Pinpoint the cell where the given text exists, returning its (x, y) midpoint coordinate. 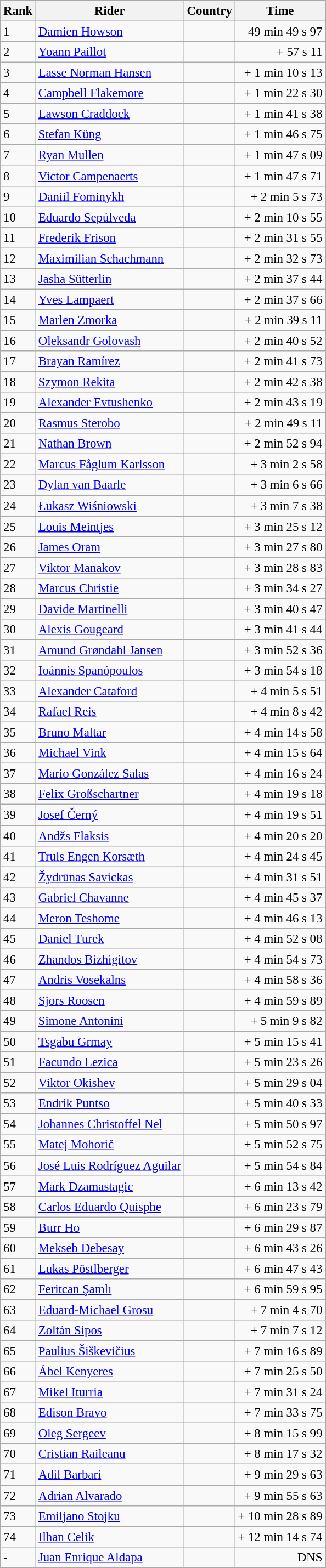
José Luis Rodríguez Aguilar (110, 1165)
48 (18, 1000)
58 (18, 1207)
+ 3 min 6 s 66 (280, 485)
+ 4 min 45 s 37 (280, 897)
Louis Meintjes (110, 527)
+ 5 min 15 s 41 (280, 1042)
Andris Vosekalns (110, 980)
Truls Engen Korsæth (110, 856)
30 (18, 630)
Yves Lampaert (110, 299)
Viktor Okishev (110, 1083)
+ 4 min 59 s 89 (280, 1000)
+ 4 min 24 s 45 (280, 856)
+ 1 min 47 s 09 (280, 155)
64 (18, 1331)
Sjors Roosen (110, 1000)
+ 5 min 52 s 75 (280, 1145)
Time (280, 11)
+ 57 s 11 (280, 52)
Jasha Sütterlin (110, 279)
+ 4 min 20 s 20 (280, 836)
18 (18, 382)
52 (18, 1083)
Eduard-Michael Grosu (110, 1310)
+ 8 min 15 s 99 (280, 1434)
+ 3 min 40 s 47 (280, 609)
61 (18, 1269)
73 (18, 1516)
+ 4 min 19 s 51 (280, 815)
66 (18, 1372)
+ 6 min 47 s 43 (280, 1269)
Zoltán Sipos (110, 1331)
Adil Barbari (110, 1475)
19 (18, 403)
+ 2 min 32 s 73 (280, 258)
29 (18, 609)
Ilhan Celik (110, 1537)
+ 9 min 29 s 63 (280, 1475)
Łukasz Wiśniowski (110, 506)
+ 6 min 59 s 95 (280, 1289)
Country (210, 11)
+ 4 min 46 s 13 (280, 918)
68 (18, 1413)
Rafael Reis (110, 712)
43 (18, 897)
+ 2 min 5 s 73 (280, 196)
+ 2 min 37 s 66 (280, 299)
Endrik Puntso (110, 1103)
37 (18, 774)
+ 6 min 43 s 26 (280, 1248)
+ 7 min 16 s 89 (280, 1351)
Oleg Sergeev (110, 1434)
+ 5 min 54 s 84 (280, 1165)
+ 7 min 4 s 70 (280, 1310)
12 (18, 258)
13 (18, 279)
+ 4 min 8 s 42 (280, 712)
Burr Ho (110, 1227)
38 (18, 795)
+ 12 min 14 s 74 (280, 1537)
Victor Campenaerts (110, 176)
Alexander Evtushenko (110, 403)
Carlos Eduardo Quisphe (110, 1207)
15 (18, 320)
Oleksandr Golovash (110, 341)
21 (18, 444)
Daniel Turek (110, 939)
Mekseb Debesay (110, 1248)
Marlen Zmorka (110, 320)
Ryan Mullen (110, 155)
45 (18, 939)
Feritcan Şamlı (110, 1289)
62 (18, 1289)
39 (18, 815)
59 (18, 1227)
49 min 49 s 97 (280, 32)
+ 6 min 29 s 87 (280, 1227)
54 (18, 1124)
72 (18, 1496)
Viktor Manakov (110, 568)
Ábel Kenyeres (110, 1372)
+ 7 min 7 s 12 (280, 1331)
Brayan Ramírez (110, 361)
+ 3 min 52 s 36 (280, 650)
57 (18, 1186)
Mark Dzamastagic (110, 1186)
+ 5 min 23 s 26 (280, 1062)
+ 2 min 42 s 38 (280, 382)
Davide Martinelli (110, 609)
6 (18, 134)
Facundo Lezica (110, 1062)
+ 2 min 39 s 11 (280, 320)
+ 9 min 55 s 63 (280, 1496)
40 (18, 836)
7 (18, 155)
35 (18, 733)
24 (18, 506)
Stefan Küng (110, 134)
Dylan van Baarle (110, 485)
5 (18, 114)
Yoann Paillot (110, 52)
8 (18, 176)
65 (18, 1351)
+ 4 min 31 s 51 (280, 877)
+ 6 min 13 s 42 (280, 1186)
Mikel Iturria (110, 1392)
Daniil Fominykh (110, 196)
4 (18, 93)
+ 3 min 28 s 83 (280, 568)
56 (18, 1165)
+ 3 min 2 s 58 (280, 465)
Lasse Norman Hansen (110, 73)
+ 4 min 16 s 24 (280, 774)
9 (18, 196)
46 (18, 959)
+ 2 min 43 s 19 (280, 403)
+ 4 min 15 s 64 (280, 753)
69 (18, 1434)
20 (18, 423)
+ 2 min 49 s 11 (280, 423)
+ 2 min 37 s 44 (280, 279)
55 (18, 1145)
+ 2 min 41 s 73 (280, 361)
74 (18, 1537)
Edison Bravo (110, 1413)
+ 7 min 33 s 75 (280, 1413)
Nathan Brown (110, 444)
Lukas Pöstlberger (110, 1269)
51 (18, 1062)
+ 5 min 50 s 97 (280, 1124)
17 (18, 361)
Gabriel Chavanne (110, 897)
+ 4 min 58 s 36 (280, 980)
+ 1 min 41 s 38 (280, 114)
+ 3 min 27 s 80 (280, 547)
25 (18, 527)
28 (18, 588)
71 (18, 1475)
Campbell Flakemore (110, 93)
Tsgabu Grmay (110, 1042)
+ 4 min 52 s 08 (280, 939)
Zhandos Bizhigitov (110, 959)
Johannes Christoffel Nel (110, 1124)
Meron Teshome (110, 918)
Simone Antonini (110, 1021)
27 (18, 568)
+ 5 min 40 s 33 (280, 1103)
53 (18, 1103)
+ 4 min 5 s 51 (280, 692)
10 (18, 217)
Felix Großschartner (110, 795)
+ 1 min 47 s 71 (280, 176)
+ 3 min 41 s 44 (280, 630)
26 (18, 547)
James Oram (110, 547)
44 (18, 918)
Damien Howson (110, 32)
50 (18, 1042)
32 (18, 671)
Eduardo Sepúlveda (110, 217)
Juan Enrique Aldapa (110, 1557)
16 (18, 341)
Amund Grøndahl Jansen (110, 650)
Marcus Christie (110, 588)
Lawson Craddock (110, 114)
+ 4 min 14 s 58 (280, 733)
+ 1 min 10 s 13 (280, 73)
+ 2 min 31 s 55 (280, 237)
63 (18, 1310)
Ioánnis Spanópoulos (110, 671)
42 (18, 877)
Frederik Frison (110, 237)
+ 2 min 52 s 94 (280, 444)
+ 6 min 23 s 79 (280, 1207)
Rider (110, 11)
31 (18, 650)
+ 3 min 7 s 38 (280, 506)
Rank (18, 11)
34 (18, 712)
Josef Černý (110, 815)
33 (18, 692)
22 (18, 465)
+ 4 min 19 s 18 (280, 795)
- (18, 1557)
Paulius Šiškevičius (110, 1351)
Andžs Flaksis (110, 836)
+ 1 min 46 s 75 (280, 134)
+ 1 min 22 s 30 (280, 93)
23 (18, 485)
70 (18, 1454)
Marcus Fåglum Karlsson (110, 465)
67 (18, 1392)
49 (18, 1021)
+ 7 min 25 s 50 (280, 1372)
Adrian Alvarado (110, 1496)
3 (18, 73)
+ 4 min 54 s 73 (280, 959)
Maximilian Schachmann (110, 258)
Matej Mohorič (110, 1145)
DNS (280, 1557)
Mario González Salas (110, 774)
Szymon Rekita (110, 382)
Bruno Maltar (110, 733)
+ 2 min 10 s 55 (280, 217)
60 (18, 1248)
Emiljano Stojku (110, 1516)
1 (18, 32)
+ 3 min 25 s 12 (280, 527)
Alexander Cataford (110, 692)
+ 5 min 9 s 82 (280, 1021)
+ 3 min 54 s 18 (280, 671)
Cristian Raileanu (110, 1454)
11 (18, 237)
+ 5 min 29 s 04 (280, 1083)
+ 7 min 31 s 24 (280, 1392)
Alexis Gougeard (110, 630)
Michael Vink (110, 753)
+ 10 min 28 s 89 (280, 1516)
14 (18, 299)
+ 3 min 34 s 27 (280, 588)
Rasmus Sterobo (110, 423)
47 (18, 980)
+ 8 min 17 s 32 (280, 1454)
Žydrūnas Savickas (110, 877)
41 (18, 856)
2 (18, 52)
+ 2 min 40 s 52 (280, 341)
36 (18, 753)
